Identify which cell holds the provided text, then report its (X, Y) central coordinate. 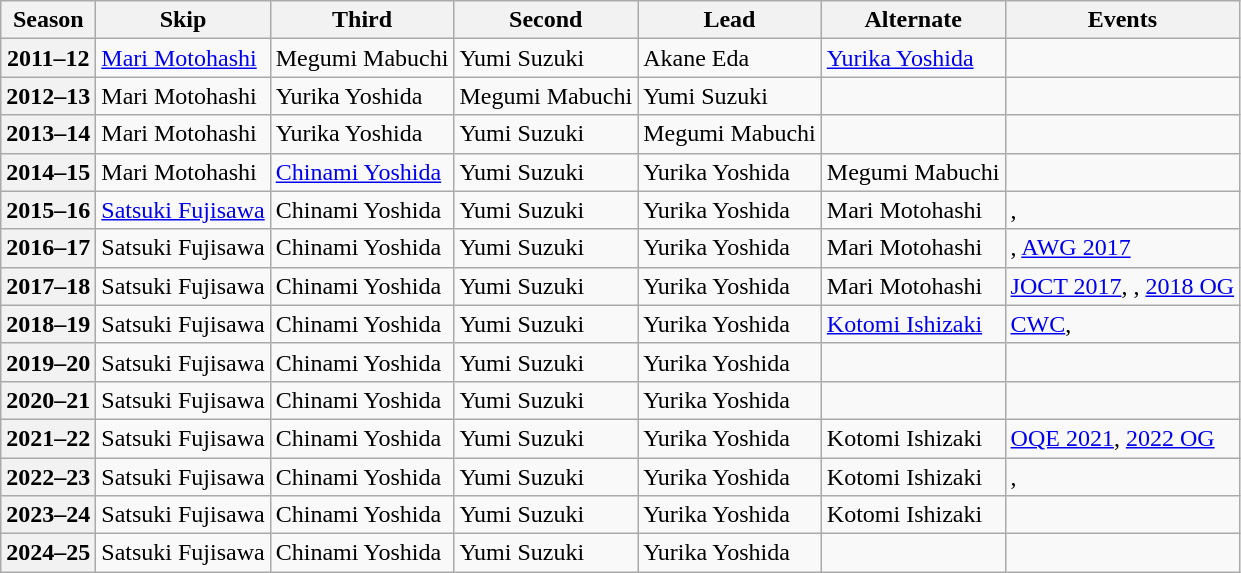
Akane Eda (730, 58)
2015–16 (48, 210)
, AWG 2017 (1122, 248)
2024–25 (48, 553)
Alternate (913, 20)
Events (1122, 20)
CWC, (1122, 324)
2016–17 (48, 248)
2022–23 (48, 477)
2023–24 (48, 515)
JOCT 2017, , 2018 OG (1122, 286)
2013–14 (48, 134)
2021–22 (48, 438)
2012–13 (48, 96)
Third (362, 20)
2011–12 (48, 58)
2017–18 (48, 286)
Lead (730, 20)
OQE 2021, 2022 OG (1122, 438)
2019–20 (48, 362)
Skip (183, 20)
Season (48, 20)
2014–15 (48, 172)
2018–19 (48, 324)
2020–21 (48, 400)
Second (546, 20)
